Detect which cell encompasses the target text, then output its (x, y) center coordinate. 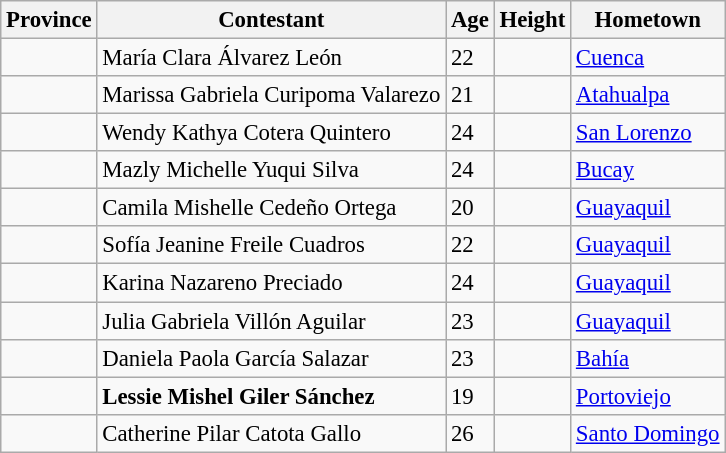
Portoviejo (648, 396)
Hometown (648, 20)
Contestant (272, 20)
Mazly Michelle Yuqui Silva (272, 170)
Bucay (648, 170)
Wendy Kathya Cotera Quintero (272, 133)
Bahía (648, 358)
Lessie Mishel Giler Sánchez (272, 396)
Sofía Jeanine Freile Cuadros (272, 245)
Daniela Paola García Salazar (272, 358)
Marissa Gabriela Curipoma Valarezo (272, 95)
21 (470, 95)
María Clara Álvarez León (272, 58)
San Lorenzo (648, 133)
Karina Nazareno Preciado (272, 283)
Height (532, 20)
19 (470, 396)
Catherine Pilar Catota Gallo (272, 433)
Age (470, 20)
Camila Mishelle Cedeño Ortega (272, 208)
Cuenca (648, 58)
Province (49, 20)
20 (470, 208)
Santo Domingo (648, 433)
26 (470, 433)
Atahualpa (648, 95)
Julia Gabriela Villón Aguilar (272, 321)
